Pinpoint the cell where the given text exists, returning its [X, Y] midpoint coordinate. 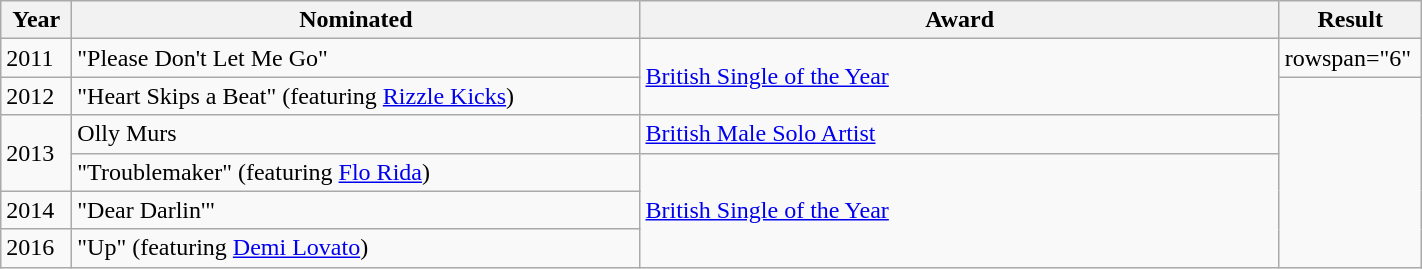
2011 [36, 58]
2014 [36, 210]
Year [36, 20]
2012 [36, 96]
Nominated [356, 20]
Olly Murs [356, 134]
"Please Don't Let Me Go" [356, 58]
"Heart Skips a Beat" (featuring Rizzle Kicks) [356, 96]
2016 [36, 248]
British Male Solo Artist [960, 134]
2013 [36, 153]
"Troublemaker" (featuring Flo Rida) [356, 172]
Result [1350, 20]
"Dear Darlin'" [356, 210]
Award [960, 20]
"Up" (featuring Demi Lovato) [356, 248]
rowspan="6" [1350, 58]
